For the text-containing cell, return its midpoint in [X, Y] coordinate format. 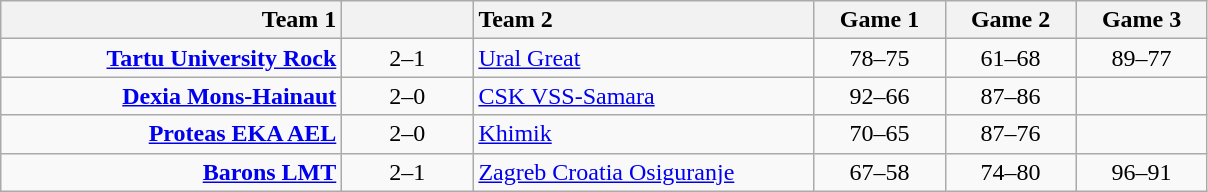
67–58 [880, 172]
61–68 [1010, 58]
Game 3 [1142, 20]
Ural Great [644, 58]
Dexia Mons-Hainaut [172, 96]
Game 1 [880, 20]
70–65 [880, 134]
96–91 [1142, 172]
74–80 [1010, 172]
87–76 [1010, 134]
Game 2 [1010, 20]
Khimik [644, 134]
Zagreb Croatia Osiguranje [644, 172]
CSK VSS-Samara [644, 96]
87–86 [1010, 96]
Tartu University Rock [172, 58]
Proteas EKA AEL [172, 134]
Team 1 [172, 20]
78–75 [880, 58]
92–66 [880, 96]
89–77 [1142, 58]
Barons LMT [172, 172]
Team 2 [644, 20]
